Provide the [x, y] coordinate of the cell's center where the given text is located.  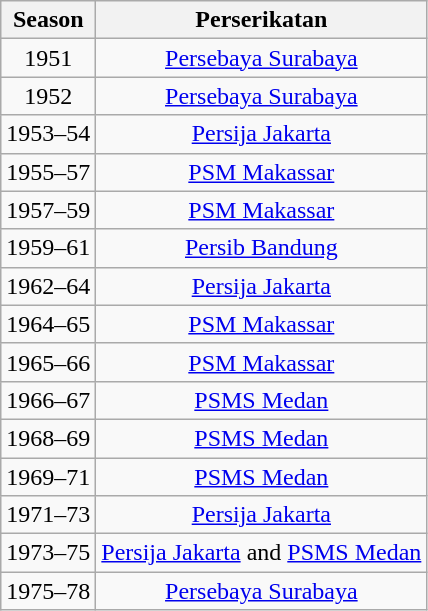
Persib Bandung [262, 248]
1962–64 [48, 286]
1952 [48, 96]
1971–73 [48, 515]
1965–66 [48, 362]
1966–67 [48, 400]
1968–69 [48, 438]
1951 [48, 58]
1964–65 [48, 324]
Persija Jakarta and PSMS Medan [262, 553]
1959–61 [48, 248]
1957–59 [48, 210]
1975–78 [48, 591]
1953–54 [48, 134]
Season [48, 20]
1955–57 [48, 172]
1969–71 [48, 477]
Perserikatan [262, 20]
1973–75 [48, 553]
